Pinpoint the cell where the given text exists, returning its (X, Y) midpoint coordinate. 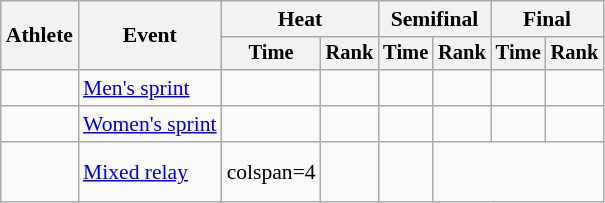
Men's sprint (150, 88)
Athlete (40, 36)
Mixed relay (150, 172)
Event (150, 36)
Semifinal (434, 19)
colspan=4 (272, 172)
Heat (300, 19)
Women's sprint (150, 124)
Final (547, 19)
